Detect which cell encompasses the target text, then output its (x, y) center coordinate. 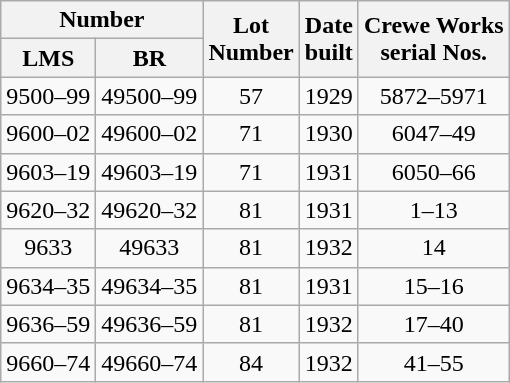
84 (251, 362)
9600–02 (48, 134)
Crewe Worksserial Nos. (434, 39)
49620–32 (150, 210)
1–13 (434, 210)
49500–99 (150, 96)
57 (251, 96)
49600–02 (150, 134)
49660–74 (150, 362)
Datebuilt (328, 39)
BR (150, 58)
LotNumber (251, 39)
49603–19 (150, 172)
9634–35 (48, 286)
49636–59 (150, 324)
6050–66 (434, 172)
41–55 (434, 362)
49634–35 (150, 286)
9636–59 (48, 324)
LMS (48, 58)
9500–99 (48, 96)
9660–74 (48, 362)
Number (102, 20)
9620–32 (48, 210)
1930 (328, 134)
15–16 (434, 286)
5872–5971 (434, 96)
17–40 (434, 324)
6047–49 (434, 134)
14 (434, 248)
1929 (328, 96)
49633 (150, 248)
9633 (48, 248)
9603–19 (48, 172)
